Extract the (x, y) coordinate from the center of the cell holding the provided text.  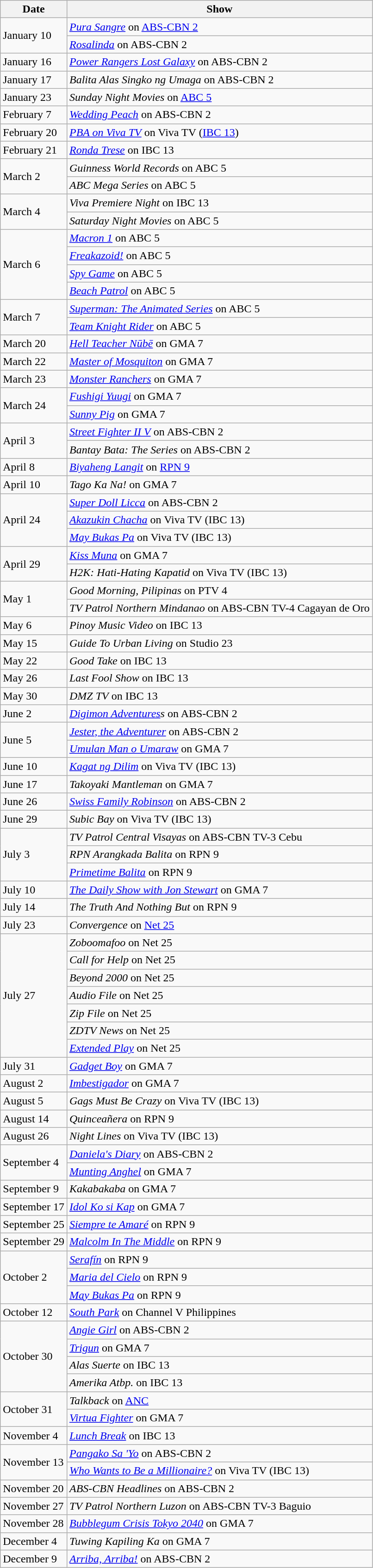
Convergence on Net 25 (219, 925)
September 17 (34, 1207)
April 29 (34, 564)
Balita Alas Singko ng Umaga on ABS-CBN 2 (219, 80)
Amerika Atbp. on IBC 13 (219, 1383)
Biyaheng Langit on RPN 9 (219, 467)
Siempre te Amaré on RPN 9 (219, 1224)
Quinceañera on RPN 9 (219, 1119)
May 15 (34, 643)
Idol Ko si Kap on GMA 7 (219, 1207)
January 16 (34, 62)
TV Patrol Northern Luzon on ABS-CBN TV-3 Baguio (219, 1506)
April 10 (34, 484)
Tuwing Kapiling Ka on GMA 7 (219, 1541)
August 2 (34, 1084)
Subic Bay on Viva TV (IBC 13) (219, 819)
June 26 (34, 802)
Pinoy Music Video on IBC 13 (219, 626)
Tago Ka Na! on GMA 7 (219, 484)
July 3 (34, 855)
April 24 (34, 520)
Serafín on RPN 9 (219, 1259)
Monster Ranchers on GMA 7 (219, 379)
July 31 (34, 1066)
May Bukas Pa on RPN 9 (219, 1295)
July 23 (34, 925)
Sunny Pig on GMA 7 (219, 414)
December 9 (34, 1559)
Primetime Balita on RPN 9 (219, 872)
October 30 (34, 1356)
Maria del Cielo on RPN 9 (219, 1277)
October 12 (34, 1312)
Umulan Man o Umaraw on GMA 7 (219, 749)
December 4 (34, 1541)
Call for Help on Net 25 (219, 960)
Show (219, 9)
Arriba, Arriba! on ABS-CBN 2 (219, 1559)
July 14 (34, 907)
April 3 (34, 440)
Extended Play on Net 25 (219, 1048)
September 29 (34, 1242)
Gadget Boy on GMA 7 (219, 1066)
June 17 (34, 784)
Audio File on Net 25 (219, 995)
Alas Suerte on IBC 13 (219, 1365)
May 1 (34, 599)
June 5 (34, 740)
Date (34, 9)
Beach Patrol on ABC 5 (219, 291)
Street Fighter II V on ABS-CBN 2 (219, 432)
April 8 (34, 467)
Rosalinda on ABS-CBN 2 (219, 44)
Spy Game on ABC 5 (219, 273)
Superman: The Animated Series on ABC 5 (219, 309)
October 31 (34, 1409)
Freakazoid! on ABC 5 (219, 256)
Munting Anghel on GMA 7 (219, 1171)
September 4 (34, 1163)
Zip File on Net 25 (219, 1013)
Talkback on ANC (219, 1401)
The Daily Show with Jon Stewart on GMA 7 (219, 890)
November 20 (34, 1488)
January 17 (34, 80)
Lunch Break on IBC 13 (219, 1436)
ZDTV News on Net 25 (219, 1030)
Power Rangers Lost Galaxy on ABS-CBN 2 (219, 62)
March 7 (34, 317)
Jester, the Adventurer on ABS-CBN 2 (219, 731)
Night Lines on Viva TV (IBC 13) (219, 1136)
Good Morning, Pilipinas on PTV 4 (219, 590)
March 22 (34, 361)
Saturday Night Movies on ABC 5 (219, 221)
Pangako Sa 'Yo on ABS-CBN 2 (219, 1453)
May Bukas Pa on Viva TV (IBC 13) (219, 538)
DMZ TV on IBC 13 (219, 696)
May 22 (34, 661)
October 2 (34, 1277)
Swiss Family Robinson on ABS-CBN 2 (219, 802)
August 26 (34, 1136)
Trigun on GMA 7 (219, 1348)
TV Patrol Northern Mindanao on ABS-CBN TV-4 Cagayan de Oro (219, 608)
January 10 (34, 36)
June 2 (34, 713)
Pura Sangre on ABS-CBN 2 (219, 27)
Team Knight Rider on ABC 5 (219, 326)
Guide To Urban Living on Studio 23 (219, 643)
Last Fool Show on IBC 13 (219, 678)
ABS-CBN Headlines on ABS-CBN 2 (219, 1488)
May 26 (34, 678)
March 23 (34, 379)
June 29 (34, 819)
Good Take on IBC 13 (219, 661)
September 25 (34, 1224)
Imbestigador on GMA 7 (219, 1084)
Super Doll Licca on ABS-CBN 2 (219, 502)
Sunday Night Movies on ABC 5 (219, 97)
May 30 (34, 696)
Kiss Muna on GMA 7 (219, 555)
H2K: Hati-Hating Kapatid on Viva TV (IBC 13) (219, 573)
Ronda Trese on IBC 13 (219, 150)
Master of Mosquiton on GMA 7 (219, 361)
Akazukin Chacha on Viva TV (IBC 13) (219, 520)
Fushigi Yuugi on GMA 7 (219, 397)
November 28 (34, 1524)
Takoyaki Mantleman on GMA 7 (219, 784)
February 7 (34, 115)
November 4 (34, 1436)
Wedding Peach on ABS-CBN 2 (219, 115)
March 2 (34, 176)
Malcolm In The Middle on RPN 9 (219, 1242)
Daniela's Diary on ABS-CBN 2 (219, 1154)
Guinness World Records on ABC 5 (219, 167)
February 20 (34, 132)
June 10 (34, 766)
Digimon Adventuress on ABS-CBN 2 (219, 713)
November 27 (34, 1506)
August 5 (34, 1101)
Who Wants to Be a Millionaire? on Viva TV (IBC 13) (219, 1471)
Gags Must Be Crazy on Viva TV (IBC 13) (219, 1101)
May 6 (34, 626)
TV Patrol Central Visayas on ABS-CBN TV-3 Cebu (219, 837)
Beyond 2000 on Net 25 (219, 978)
Bantay Bata: The Series on ABS-CBN 2 (219, 449)
RPN Arangkada Balita on RPN 9 (219, 855)
Kagat ng Dilim on Viva TV (IBC 13) (219, 766)
September 9 (34, 1189)
March 4 (34, 211)
Angie Girl on ABS-CBN 2 (219, 1330)
Viva Premiere Night on IBC 13 (219, 203)
Macron 1 on ABC 5 (219, 238)
March 6 (34, 265)
Zoboomafoo on Net 25 (219, 942)
March 24 (34, 405)
South Park on Channel V Philippines (219, 1312)
January 23 (34, 97)
July 27 (34, 995)
ABC Mega Series on ABC 5 (219, 185)
PBA on Viva TV on Viva TV (IBC 13) (219, 132)
The Truth And Nothing But on RPN 9 (219, 907)
February 21 (34, 150)
Hell Teacher Nūbē on GMA 7 (219, 344)
Virtua Fighter on GMA 7 (219, 1418)
August 14 (34, 1119)
November 13 (34, 1462)
Bubblegum Crisis Tokyo 2040 on GMA 7 (219, 1524)
July 10 (34, 890)
March 20 (34, 344)
Kakabakaba on GMA 7 (219, 1189)
